Scan for the cell matching the given text and deliver its [x, y] coordinate at center. 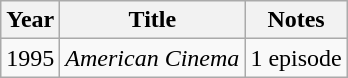
1 episode [296, 58]
American Cinema [152, 58]
Title [152, 20]
Year [30, 20]
1995 [30, 58]
Notes [296, 20]
